Provide the [x, y] coordinate of the cell's center where the given text is located.  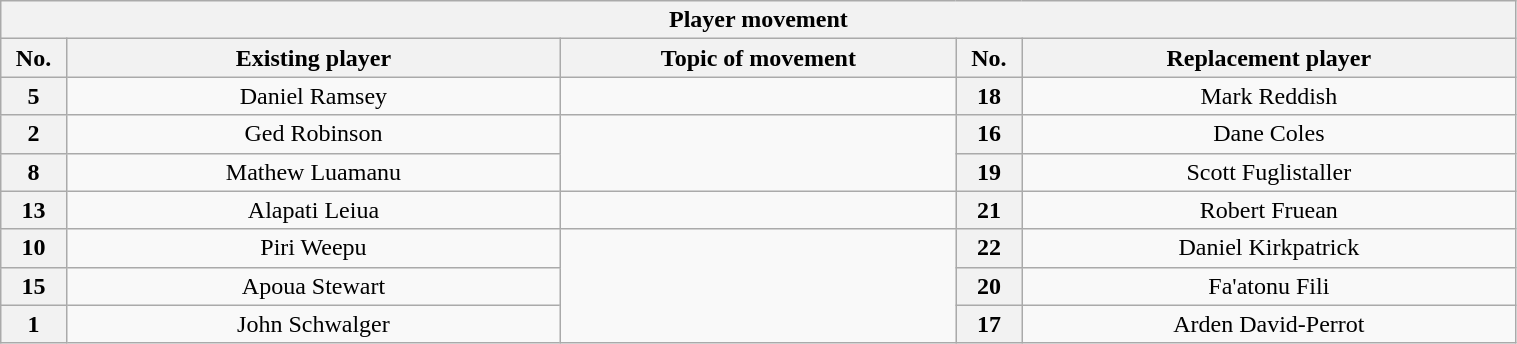
Arden David-Perrot [1269, 324]
Apoua Stewart [313, 286]
Mathew Luamanu [313, 172]
19 [989, 172]
8 [34, 172]
Daniel Kirkpatrick [1269, 248]
Piri Weepu [313, 248]
15 [34, 286]
Daniel Ramsey [313, 96]
Dane Coles [1269, 134]
17 [989, 324]
Fa'atonu Fili [1269, 286]
Player movement [758, 20]
Robert Fruean [1269, 210]
10 [34, 248]
Replacement player [1269, 58]
20 [989, 286]
2 [34, 134]
13 [34, 210]
Alapati Leiua [313, 210]
Ged Robinson [313, 134]
1 [34, 324]
Scott Fuglistaller [1269, 172]
5 [34, 96]
Existing player [313, 58]
21 [989, 210]
Topic of movement [758, 58]
16 [989, 134]
John Schwalger [313, 324]
Mark Reddish [1269, 96]
18 [989, 96]
22 [989, 248]
